For the text-containing cell, return its midpoint in (X, Y) coordinate format. 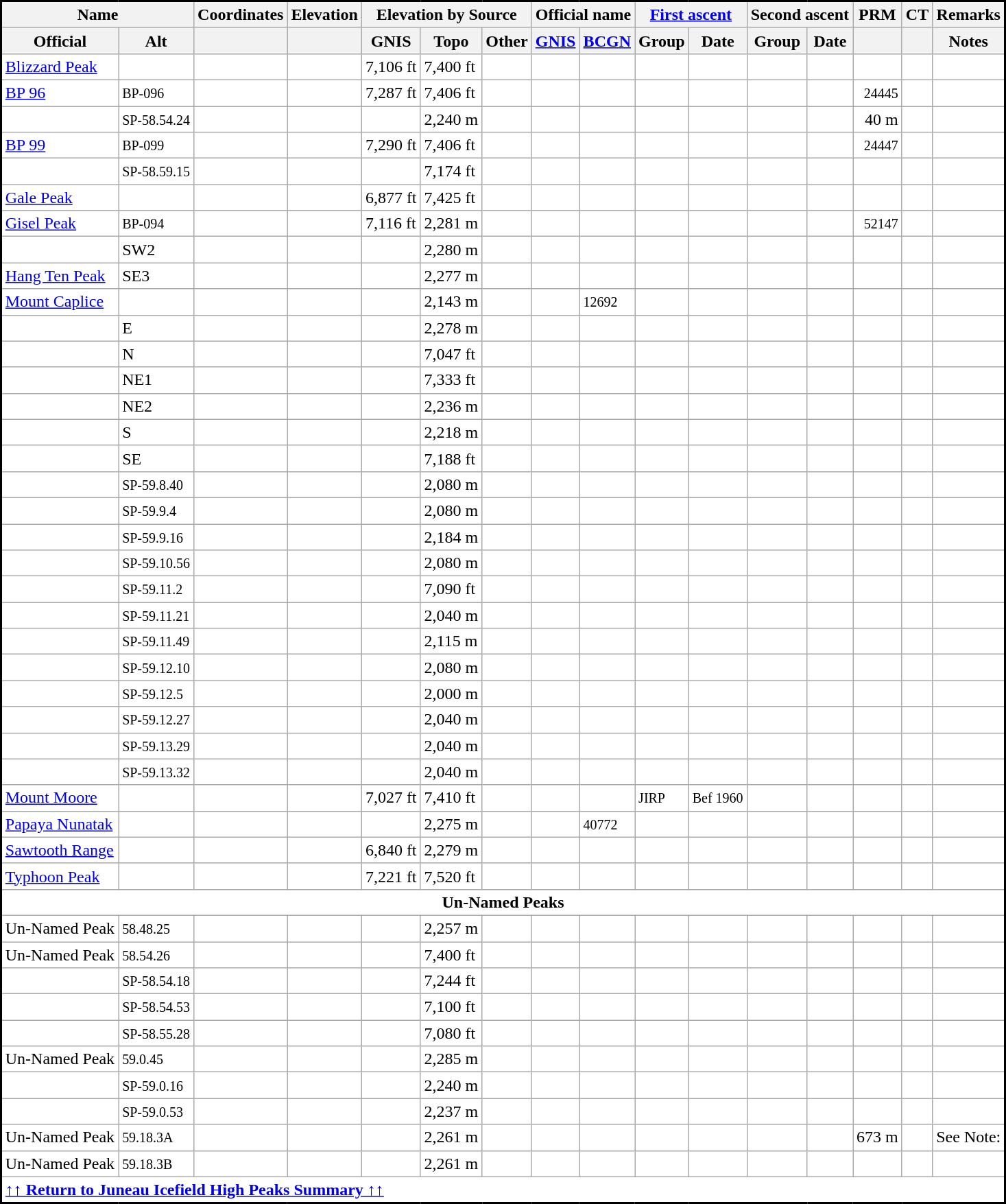
NE2 (156, 406)
24445 (878, 93)
7,174 ft (451, 172)
Gisel Peak (60, 224)
2,236 m (451, 406)
SP-58.54.53 (156, 1007)
SP-59.12.5 (156, 694)
Alt (156, 40)
SP-59.11.49 (156, 641)
Mount Caplice (60, 302)
2,279 m (451, 850)
2,278 m (451, 328)
SP-59.9.16 (156, 537)
SE3 (156, 276)
7,080 ft (451, 1033)
6,877 ft (391, 198)
7,027 ft (391, 798)
673 m (878, 1137)
SP-59.13.29 (156, 746)
CT (917, 15)
SP-59.0.53 (156, 1111)
SP-59.0.16 (156, 1085)
SP-59.11.21 (156, 615)
52147 (878, 224)
7,425 ft (451, 198)
Elevation by Source (446, 15)
N (156, 354)
Official (60, 40)
SP-58.59.15 (156, 172)
Papaya Nunatak (60, 824)
12692 (608, 302)
40 m (878, 119)
Remarks (969, 15)
58.48.25 (156, 928)
2,184 m (451, 537)
See Note: (969, 1137)
BP 96 (60, 93)
2,280 m (451, 250)
Bef 1960 (717, 798)
2,143 m (451, 302)
59.0.45 (156, 1059)
SP-59.10.56 (156, 563)
7,116 ft (391, 224)
Notes (969, 40)
BP-099 (156, 145)
NE1 (156, 380)
SP-59.12.27 (156, 720)
Gale Peak (60, 198)
7,244 ft (451, 981)
Other (507, 40)
7,047 ft (451, 354)
Elevation (324, 15)
2,257 m (451, 928)
7,106 ft (391, 67)
SP-59.9.4 (156, 510)
SP-59.11.2 (156, 589)
2,277 m (451, 276)
E (156, 328)
BCGN (608, 40)
S (156, 432)
2,000 m (451, 694)
SP-59.8.40 (156, 484)
2,275 m (451, 824)
7,290 ft (391, 145)
BP 99 (60, 145)
SP-58.54.24 (156, 119)
SP-58.54.18 (156, 981)
7,287 ft (391, 93)
SW2 (156, 250)
2,237 m (451, 1111)
Second ascent (800, 15)
6,840 ft (391, 850)
2,115 m (451, 641)
Mount Moore (60, 798)
Name (97, 15)
7,100 ft (451, 1007)
7,090 ft (451, 589)
SP-59.12.10 (156, 668)
7,520 ft (451, 876)
Official name (583, 15)
59.18.3B (156, 1164)
40772 (608, 824)
2,281 m (451, 224)
7,188 ft (451, 458)
7,333 ft (451, 380)
7,221 ft (391, 876)
SP-59.13.32 (156, 772)
Topo (451, 40)
Hang Ten Peak (60, 276)
2,285 m (451, 1059)
First ascent (691, 15)
JIRP (662, 798)
7,410 ft (451, 798)
Typhoon Peak (60, 876)
SE (156, 458)
59.18.3A (156, 1137)
Un-Named Peaks (503, 902)
SP-58.55.28 (156, 1033)
Coordinates (241, 15)
24447 (878, 145)
↑↑ Return to Juneau Icefield High Peaks Summary ↑↑ (503, 1190)
58.54.26 (156, 954)
BP-094 (156, 224)
Blizzard Peak (60, 67)
2,218 m (451, 432)
BP-096 (156, 93)
PRM (878, 15)
Sawtooth Range (60, 850)
